Find where the given text appears and provide that cell's center as (x, y) coordinate. 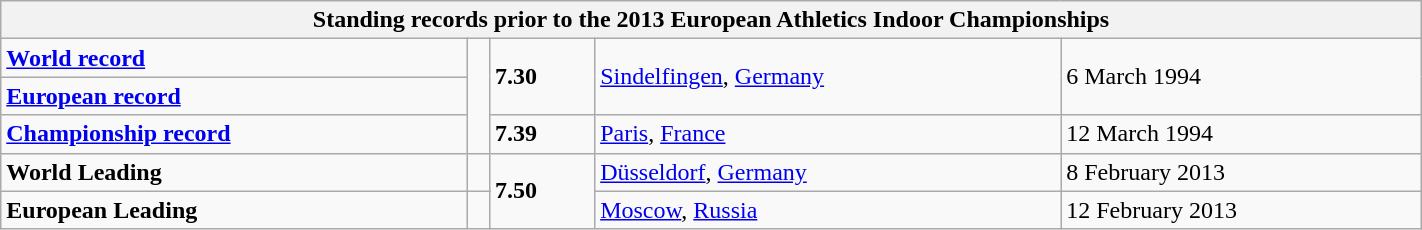
8 February 2013 (1242, 172)
Standing records prior to the 2013 European Athletics Indoor Championships (711, 20)
World record (234, 58)
7.39 (542, 134)
12 February 2013 (1242, 210)
7.30 (542, 77)
Sindelfingen, Germany (828, 77)
European record (234, 96)
Moscow, Russia (828, 210)
6 March 1994 (1242, 77)
12 March 1994 (1242, 134)
European Leading (234, 210)
Düsseldorf, Germany (828, 172)
Championship record (234, 134)
Paris, France (828, 134)
World Leading (234, 172)
7.50 (542, 191)
